From the cell containing the given text, extract its center point as [X, Y] coordinate. 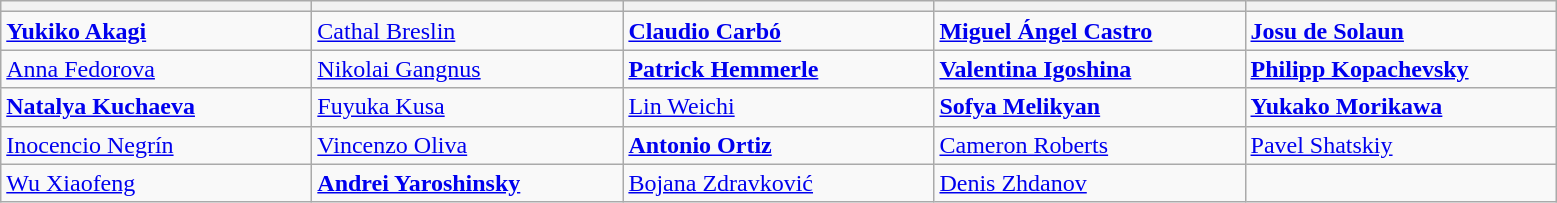
Yukiko Akagi [156, 31]
Anna Fedorova [156, 69]
Andrei Yaroshinsky [468, 183]
Philipp Kopachevsky [1400, 69]
Wu Xiaofeng [156, 183]
Josu de Solaun [1400, 31]
Denis Zhdanov [1090, 183]
Bojana Zdravković [778, 183]
Vincenzo Oliva [468, 145]
Cathal Breslin [468, 31]
Yukako Morikawa [1400, 107]
Valentina Igoshina [1090, 69]
Natalya Kuchaeva [156, 107]
Claudio Carbó [778, 31]
Inocencio Negrín [156, 145]
Nikolai Gangnus [468, 69]
Sofya Melikyan [1090, 107]
Miguel Ángel Castro [1090, 31]
Fuyuka Kusa [468, 107]
Lin Weichi [778, 107]
Patrick Hemmerle [778, 69]
Cameron Roberts [1090, 145]
Antonio Ortiz [778, 145]
Pavel Shatskiy [1400, 145]
